Output the [X, Y] coordinate of the center of the cell containing the given text.  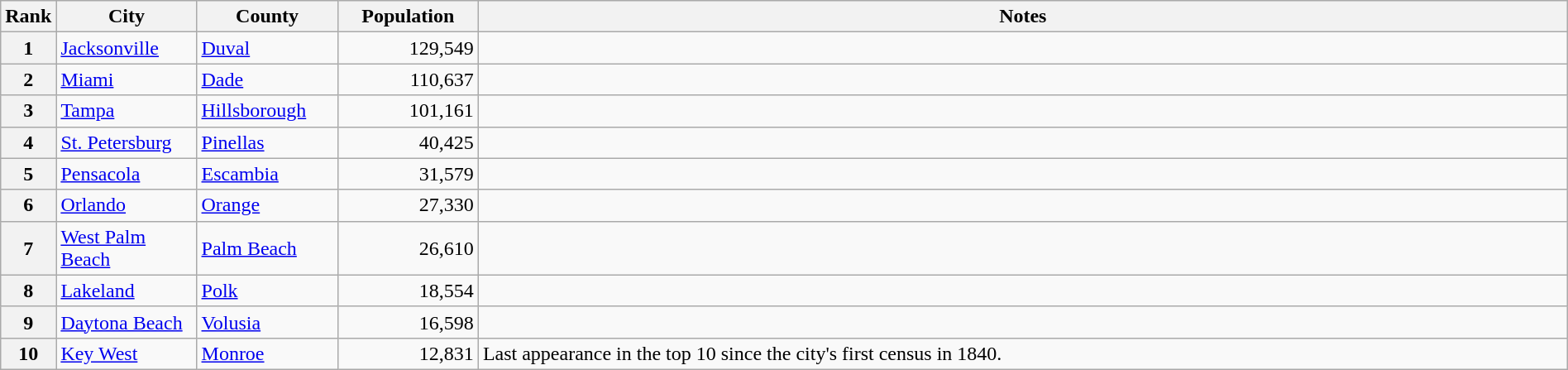
129,549 [408, 48]
Last appearance in the top 10 since the city's first census in 1840. [1022, 353]
Population [408, 17]
Jacksonville [127, 48]
Hillsborough [267, 111]
16,598 [408, 322]
Notes [1022, 17]
27,330 [408, 205]
Miami [127, 79]
Duval [267, 48]
County [267, 17]
Orange [267, 205]
10 [28, 353]
Monroe [267, 353]
Pinellas [267, 142]
40,425 [408, 142]
7 [28, 248]
St. Petersburg [127, 142]
Dade [267, 79]
Polk [267, 291]
Escambia [267, 174]
5 [28, 174]
110,637 [408, 79]
8 [28, 291]
Tampa [127, 111]
2 [28, 79]
Pensacola [127, 174]
31,579 [408, 174]
12,831 [408, 353]
101,161 [408, 111]
Lakeland [127, 291]
West Palm Beach [127, 248]
City [127, 17]
Rank [28, 17]
Orlando [127, 205]
Key West [127, 353]
3 [28, 111]
Volusia [267, 322]
9 [28, 322]
Palm Beach [267, 248]
26,610 [408, 248]
18,554 [408, 291]
4 [28, 142]
Daytona Beach [127, 322]
1 [28, 48]
6 [28, 205]
